Detect which cell encompasses the target text, then output its [X, Y] center coordinate. 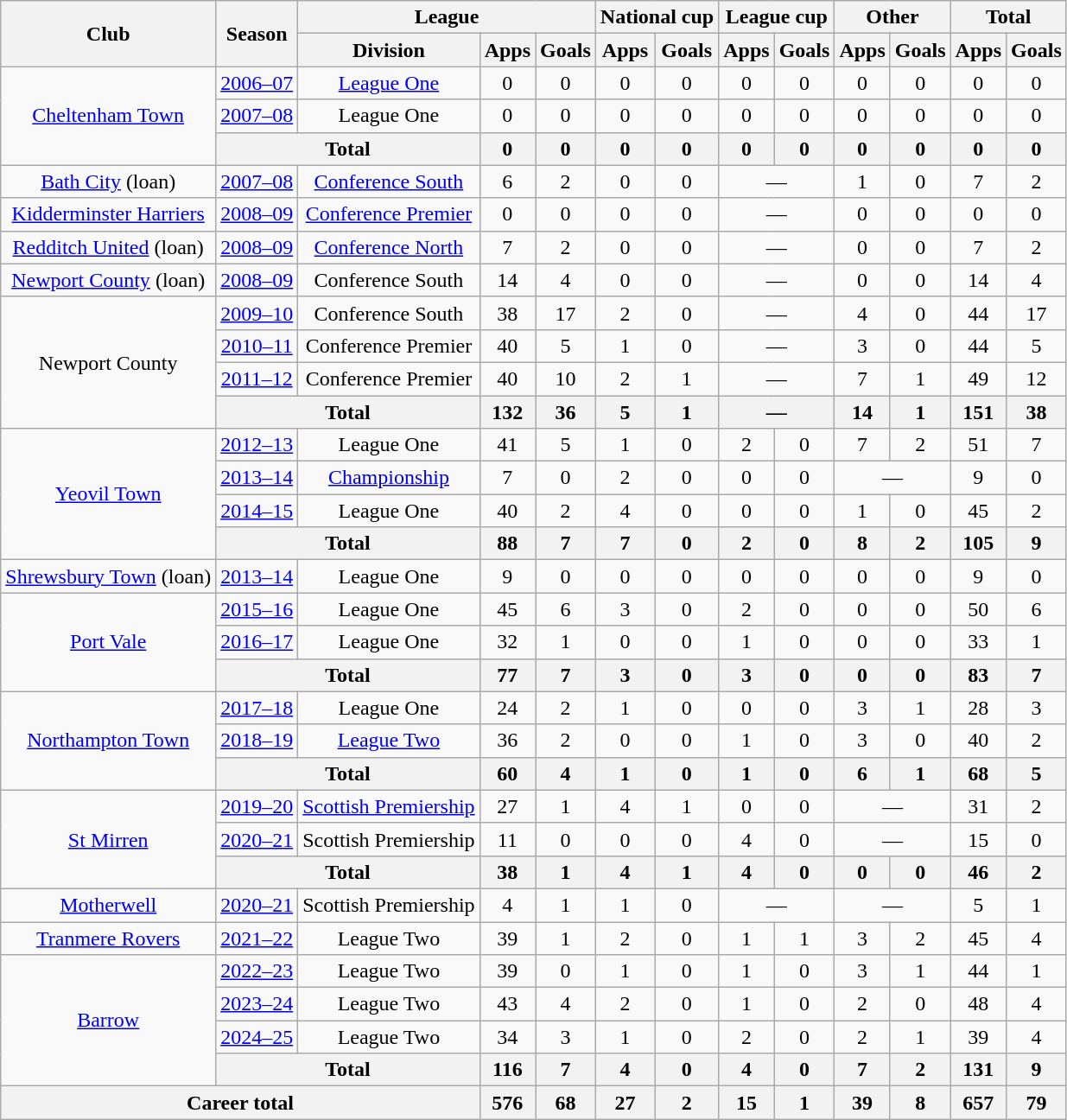
2006–07 [257, 83]
Barrow [109, 1021]
Bath City (loan) [109, 181]
24 [507, 708]
46 [978, 872]
43 [507, 1004]
Career total [240, 1103]
Kidderminster Harriers [109, 214]
2023–24 [257, 1004]
79 [1037, 1103]
105 [978, 544]
2010–11 [257, 346]
Other [892, 17]
Division [389, 50]
31 [978, 806]
Port Vale [109, 642]
132 [507, 412]
151 [978, 412]
576 [507, 1103]
Club [109, 34]
Motherwell [109, 905]
28 [978, 708]
116 [507, 1070]
77 [507, 675]
41 [507, 445]
League cup [777, 17]
Season [257, 34]
St Mirren [109, 839]
2022–23 [257, 971]
11 [507, 839]
50 [978, 609]
2009–10 [257, 313]
Redditch United (loan) [109, 247]
48 [978, 1004]
Championship [389, 478]
60 [507, 773]
32 [507, 642]
2024–25 [257, 1037]
Conference North [389, 247]
2019–20 [257, 806]
Cheltenham Town [109, 116]
2016–17 [257, 642]
83 [978, 675]
League [448, 17]
Northampton Town [109, 741]
49 [978, 379]
657 [978, 1103]
2021–22 [257, 938]
2014–15 [257, 511]
National cup [657, 17]
12 [1037, 379]
2011–12 [257, 379]
10 [566, 379]
Shrewsbury Town (loan) [109, 576]
51 [978, 445]
2015–16 [257, 609]
Tranmere Rovers [109, 938]
Newport County (loan) [109, 280]
Newport County [109, 362]
33 [978, 642]
2017–18 [257, 708]
Yeovil Town [109, 494]
34 [507, 1037]
2018–19 [257, 741]
131 [978, 1070]
88 [507, 544]
2012–13 [257, 445]
